Determine the (x, y) coordinate at the center of the cell enclosing the given text.  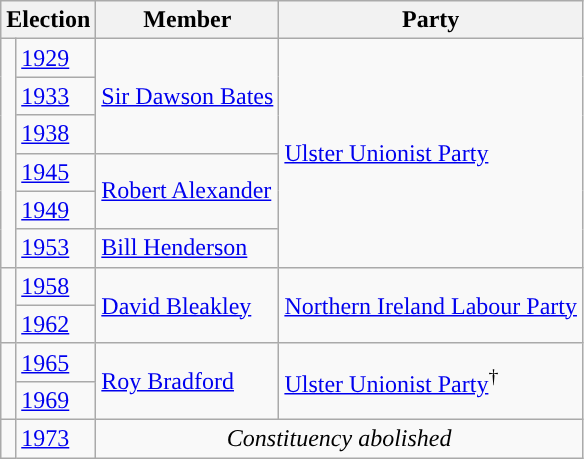
David Bleakley (188, 305)
1973 (56, 438)
Ulster Unionist Party (431, 153)
Election (48, 20)
1965 (56, 362)
Constituency abolished (340, 438)
Roy Bradford (188, 381)
1933 (56, 96)
Member (188, 20)
Robert Alexander (188, 191)
1958 (56, 286)
1938 (56, 134)
1962 (56, 324)
1929 (56, 58)
1945 (56, 172)
1953 (56, 248)
1969 (56, 400)
Ulster Unionist Party† (431, 381)
Bill Henderson (188, 248)
1949 (56, 210)
Northern Ireland Labour Party (431, 305)
Sir Dawson Bates (188, 96)
Party (431, 20)
